Capture the cell that displays the provided text and extract its (X, Y) central coordinate. 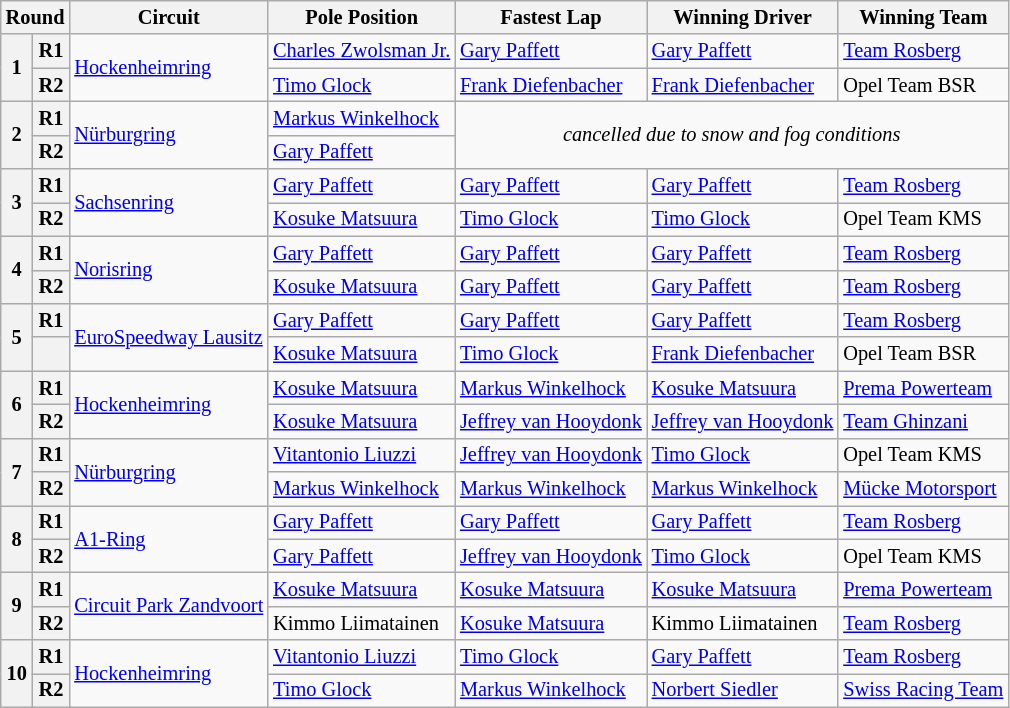
Team Ghinzani (923, 421)
Sachsenring (168, 202)
A1-Ring (168, 538)
Mücke Motorsport (923, 489)
Circuit Park Zandvoort (168, 606)
Charles Zwolsman Jr. (362, 51)
2 (17, 134)
6 (17, 404)
1 (17, 68)
10 (17, 674)
8 (17, 538)
Swiss Racing Team (923, 690)
Fastest Lap (551, 17)
Winning Team (923, 17)
4 (17, 270)
7 (17, 472)
Pole Position (362, 17)
3 (17, 202)
Circuit (168, 17)
5 (17, 336)
Norbert Siedler (743, 690)
Round (36, 17)
Winning Driver (743, 17)
EuroSpeedway Lausitz (168, 336)
9 (17, 606)
cancelled due to snow and fog conditions (732, 134)
Norisring (168, 270)
